Return the [X, Y] coordinate for the center point of the cell that contains the specified text.  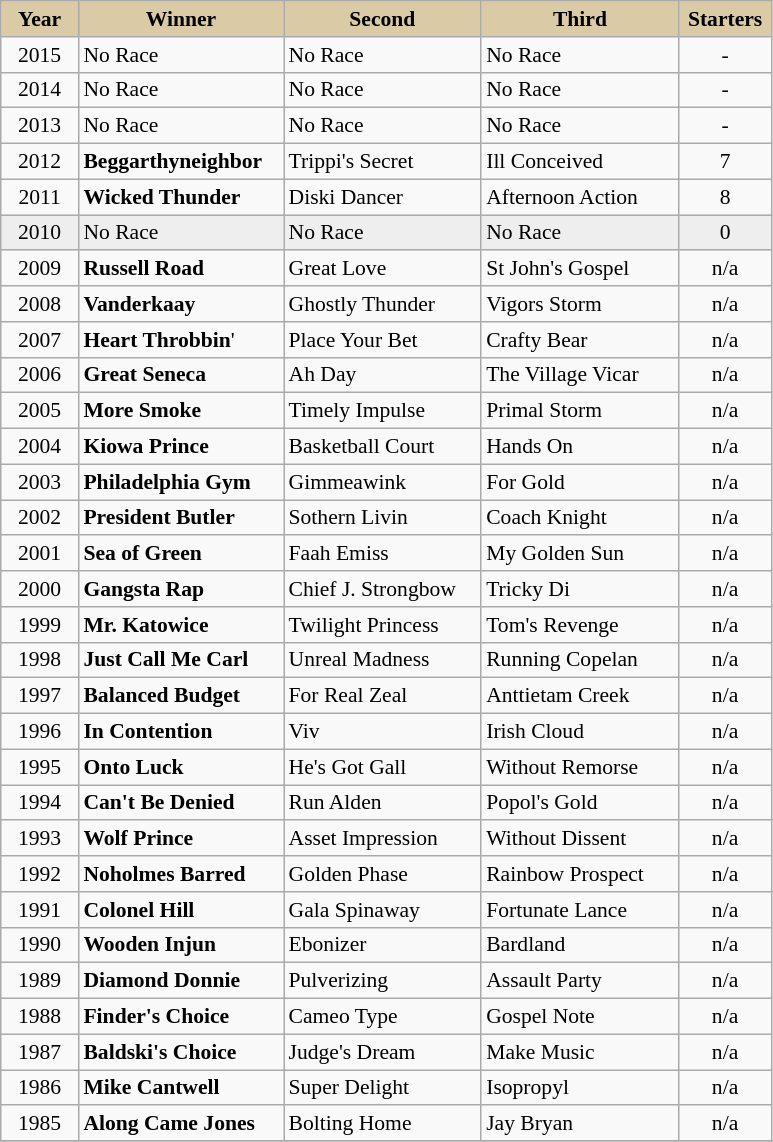
Anttietam Creek [580, 696]
2003 [40, 482]
Judge's Dream [383, 1052]
Sea of Green [180, 554]
2012 [40, 162]
For Gold [580, 482]
For Real Zeal [383, 696]
1995 [40, 767]
Basketball Court [383, 447]
Winner [180, 19]
He's Got Gall [383, 767]
Can't Be Denied [180, 803]
Diski Dancer [383, 197]
Ill Conceived [580, 162]
Viv [383, 732]
Sothern Livin [383, 518]
1992 [40, 874]
1993 [40, 839]
Gangsta Rap [180, 589]
Great Love [383, 269]
Baldski's Choice [180, 1052]
Mr. Katowice [180, 625]
Starters [726, 19]
1997 [40, 696]
2013 [40, 126]
Super Delight [383, 1088]
Assault Party [580, 981]
Running Copelan [580, 660]
Finder's Choice [180, 1017]
Without Dissent [580, 839]
Run Alden [383, 803]
0 [726, 233]
Pulverizing [383, 981]
2015 [40, 55]
Asset Impression [383, 839]
2005 [40, 411]
Hands On [580, 447]
Twilight Princess [383, 625]
Wolf Prince [180, 839]
Cameo Type [383, 1017]
Irish Cloud [580, 732]
Ah Day [383, 375]
Second [383, 19]
2001 [40, 554]
In Contention [180, 732]
Jay Bryan [580, 1124]
2014 [40, 90]
President Butler [180, 518]
Coach Knight [580, 518]
Year [40, 19]
Balanced Budget [180, 696]
Mike Cantwell [180, 1088]
Noholmes Barred [180, 874]
1991 [40, 910]
2004 [40, 447]
Bardland [580, 945]
The Village Vicar [580, 375]
1996 [40, 732]
Primal Storm [580, 411]
Crafty Bear [580, 340]
Heart Throbbin' [180, 340]
Gimmeawink [383, 482]
Philadelphia Gym [180, 482]
Without Remorse [580, 767]
Golden Phase [383, 874]
1987 [40, 1052]
Trippi's Secret [383, 162]
7 [726, 162]
Russell Road [180, 269]
2010 [40, 233]
Afternoon Action [580, 197]
Wicked Thunder [180, 197]
Vigors Storm [580, 304]
1994 [40, 803]
1989 [40, 981]
2009 [40, 269]
Ghostly Thunder [383, 304]
Place Your Bet [383, 340]
Third [580, 19]
Vanderkaay [180, 304]
Onto Luck [180, 767]
1990 [40, 945]
8 [726, 197]
Just Call Me Carl [180, 660]
Beggarthyneighbor [180, 162]
Tricky Di [580, 589]
Along Came Jones [180, 1124]
St John's Gospel [580, 269]
Popol's Gold [580, 803]
Tom's Revenge [580, 625]
Make Music [580, 1052]
Faah Emiss [383, 554]
My Golden Sun [580, 554]
2000 [40, 589]
Diamond Donnie [180, 981]
2007 [40, 340]
2006 [40, 375]
1999 [40, 625]
2002 [40, 518]
Wooden Injun [180, 945]
Gospel Note [580, 1017]
2011 [40, 197]
Chief J. Strongbow [383, 589]
Gala Spinaway [383, 910]
1985 [40, 1124]
Colonel Hill [180, 910]
Unreal Madness [383, 660]
More Smoke [180, 411]
Kiowa Prince [180, 447]
Bolting Home [383, 1124]
2008 [40, 304]
Rainbow Prospect [580, 874]
1986 [40, 1088]
Timely Impulse [383, 411]
1998 [40, 660]
Ebonizer [383, 945]
Fortunate Lance [580, 910]
1988 [40, 1017]
Great Seneca [180, 375]
Isopropyl [580, 1088]
